Find where the given text appears and provide that cell's center as [x, y] coordinate. 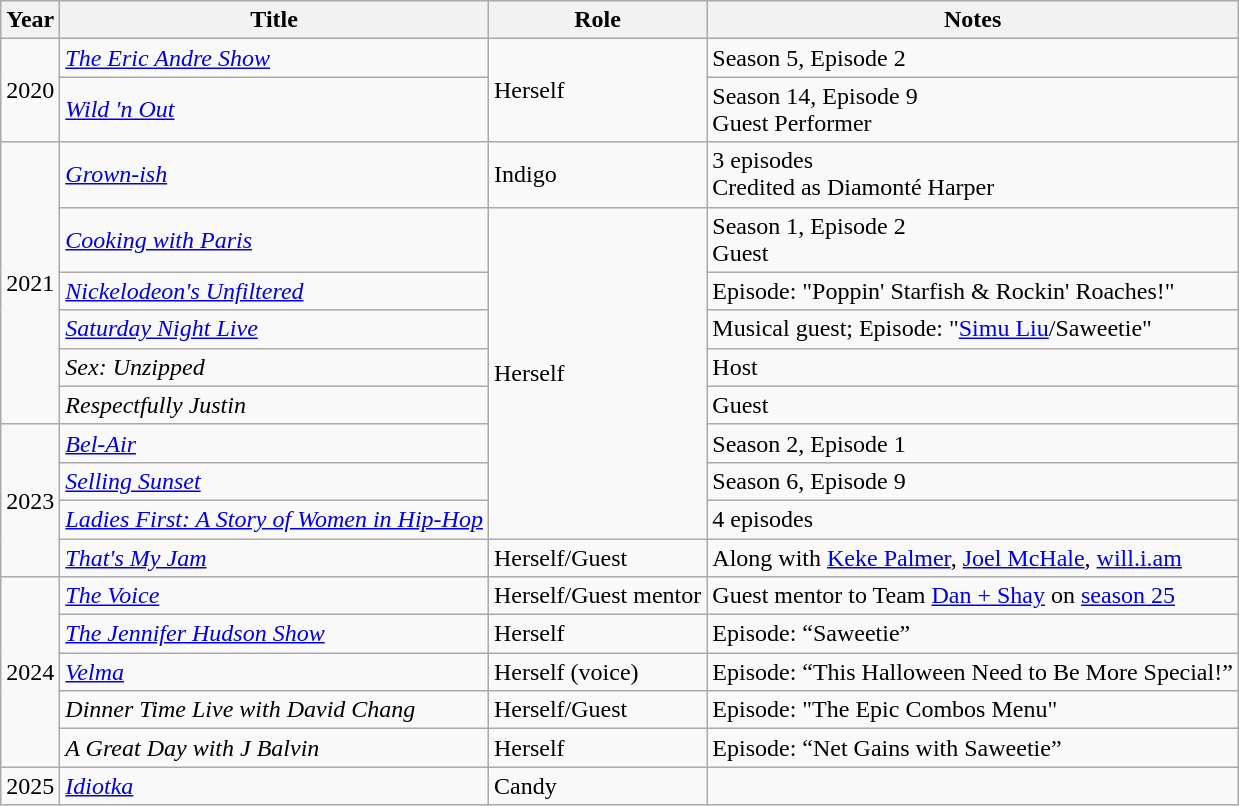
4 episodes [973, 519]
Candy [597, 786]
Title [274, 20]
Episode: "Poppin' Starfish & Rockin' Roaches!" [973, 291]
Season 1, Episode 2 Guest [973, 240]
The Voice [274, 596]
Indigo [597, 174]
Episode: “This Halloween Need to Be More Special!” [973, 672]
The Eric Andre Show [274, 58]
Season 14, Episode 9 Guest Performer [973, 110]
Saturday Night Live [274, 329]
2020 [30, 90]
Herself/Guest mentor [597, 596]
Wild 'n Out [274, 110]
Dinner Time Live with David Chang [274, 710]
Velma [274, 672]
Role [597, 20]
Along with Keke Palmer, Joel McHale, will.i.am [973, 557]
Episode: “Net Gains with Saweetie” [973, 748]
3 episodes Credited as Diamonté Harper [973, 174]
Season 5, Episode 2 [973, 58]
Ladies First: A Story of Women in Hip-Hop [274, 519]
Cooking with Paris [274, 240]
Nickelodeon's Unfiltered [274, 291]
Host [973, 367]
Grown-ish [274, 174]
Sex: Unzipped [274, 367]
The Jennifer Hudson Show [274, 634]
Idiotka [274, 786]
Guest [973, 405]
Herself (voice) [597, 672]
That's My Jam [274, 557]
Year [30, 20]
Season 2, Episode 1 [973, 443]
Guest mentor to Team Dan + Shay on season 25 [973, 596]
A Great Day with J Balvin [274, 748]
Notes [973, 20]
Bel-Air [274, 443]
Musical guest; Episode: "Simu Liu/Saweetie" [973, 329]
2021 [30, 283]
Episode: “Saweetie” [973, 634]
Episode: "The Epic Combos Menu" [973, 710]
2023 [30, 500]
Respectfully Justin [274, 405]
Season 6, Episode 9 [973, 481]
2024 [30, 672]
2025 [30, 786]
Selling Sunset [274, 481]
